Identify which cell holds the provided text, then report its [X, Y] central coordinate. 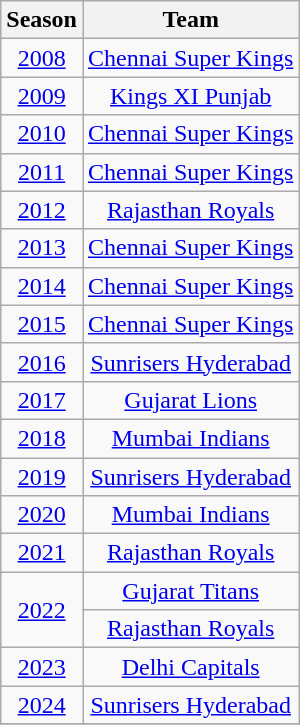
Delhi Capitals [190, 667]
2009 [42, 96]
2011 [42, 172]
2021 [42, 553]
2019 [42, 477]
2020 [42, 515]
2015 [42, 324]
2023 [42, 667]
2013 [42, 248]
2010 [42, 134]
2008 [42, 58]
Season [42, 20]
Team [190, 20]
2018 [42, 438]
Gujarat Titans [190, 591]
2014 [42, 286]
2016 [42, 362]
Kings XI Punjab [190, 96]
2022 [42, 610]
2017 [42, 400]
2012 [42, 210]
Gujarat Lions [190, 400]
2024 [42, 705]
